Find where the given text appears and provide that cell's center as [x, y] coordinate. 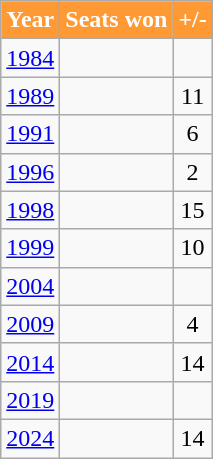
1999 [30, 248]
1989 [30, 96]
2019 [30, 400]
+/- [192, 20]
2024 [30, 438]
1998 [30, 210]
6 [192, 134]
11 [192, 96]
2004 [30, 286]
2014 [30, 362]
15 [192, 210]
4 [192, 324]
2009 [30, 324]
Seats won [116, 20]
1996 [30, 172]
Year [30, 20]
2 [192, 172]
10 [192, 248]
1991 [30, 134]
1984 [30, 58]
